Provide the [X, Y] coordinate of the cell's center where the given text is located.  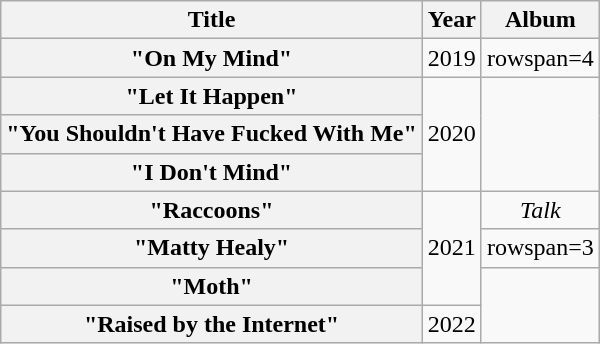
Year [452, 20]
"You Shouldn't Have Fucked With Me" [212, 134]
2021 [452, 248]
2020 [452, 134]
"On My Mind" [212, 58]
rowspan=3 [540, 248]
rowspan=4 [540, 58]
"Let It Happen" [212, 96]
"Raccoons" [212, 210]
2022 [452, 324]
Talk [540, 210]
"Moth" [212, 286]
Album [540, 20]
2019 [452, 58]
"Raised by the Internet" [212, 324]
"Matty Healy" [212, 248]
Title [212, 20]
"I Don't Mind" [212, 172]
